Extract the [X, Y] coordinate from the center of the cell holding the provided text.  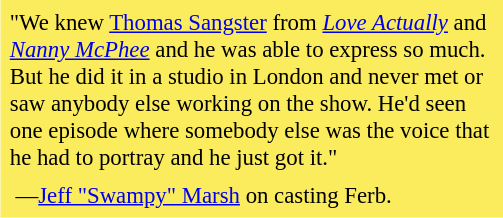
—Jeff "Swampy" Marsh on casting Ferb. [252, 195]
